Capture the cell that displays the provided text and extract its (X, Y) central coordinate. 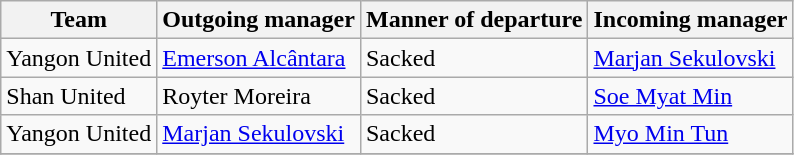
Outgoing manager (259, 20)
Royter Moreira (259, 96)
Soe Myat Min (690, 96)
Manner of departure (474, 20)
Myo Min Tun (690, 134)
Team (79, 20)
Emerson Alcântara (259, 58)
Incoming manager (690, 20)
Shan United (79, 96)
